Provide the (x, y) coordinate of the cell's center where the given text is located.  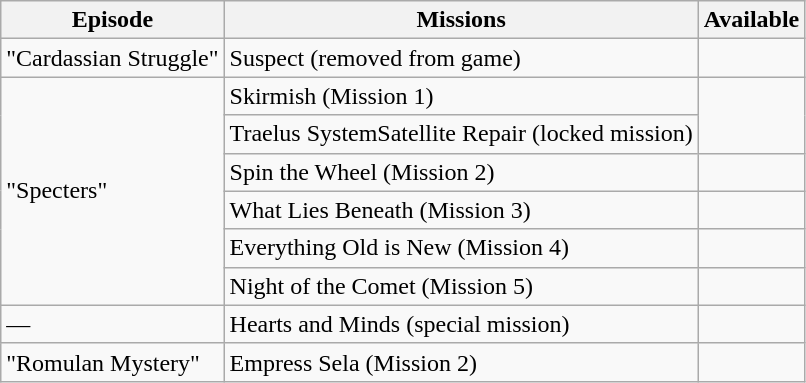
Traelus SystemSatellite Repair (locked mission) (461, 134)
Everything Old is New (Mission 4) (461, 248)
Empress Sela (Mission 2) (461, 362)
"Cardassian Struggle" (112, 58)
"Romulan Mystery" (112, 362)
Available (752, 20)
Spin the Wheel (Mission 2) (461, 172)
Skirmish (Mission 1) (461, 96)
Episode (112, 20)
Night of the Comet (Mission 5) (461, 286)
What Lies Beneath (Mission 3) (461, 210)
Missions (461, 20)
Hearts and Minds (special mission) (461, 324)
— (112, 324)
"Specters" (112, 191)
Suspect (removed from game) (461, 58)
